Find where the given text appears and provide that cell's center as (x, y) coordinate. 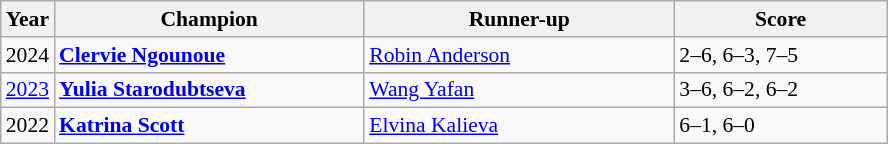
Wang Yafan (519, 90)
2022 (28, 126)
Year (28, 19)
Clervie Ngounoue (209, 55)
Elvina Kalieva (519, 126)
Katrina Scott (209, 126)
2024 (28, 55)
Runner-up (519, 19)
Yulia Starodubtseva (209, 90)
2–6, 6–3, 7–5 (780, 55)
6–1, 6–0 (780, 126)
Score (780, 19)
3–6, 6–2, 6–2 (780, 90)
2023 (28, 90)
Champion (209, 19)
Robin Anderson (519, 55)
